Return the [x, y] coordinate for the center point of the cell that contains the specified text.  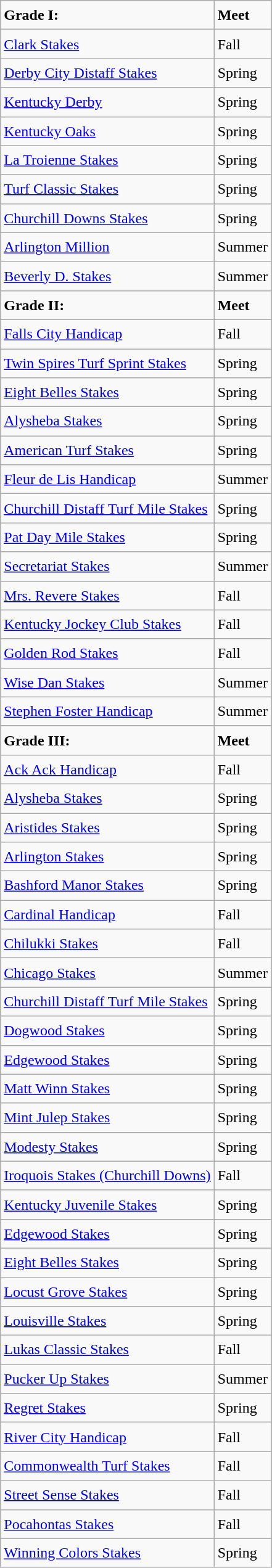
Dogwood Stakes [107, 1031]
Pocahontas Stakes [107, 1524]
Lukas Classic Stakes [107, 1350]
Mrs. Revere Stakes [107, 596]
Winning Colors Stakes [107, 1553]
Cardinal Handicap [107, 915]
Louisville Stakes [107, 1321]
Matt Winn Stakes [107, 1089]
La Troienne Stakes [107, 160]
Arlington Million [107, 247]
Grade III: [107, 740]
River City Handicap [107, 1437]
Chilukki Stakes [107, 943]
Bashford Manor Stakes [107, 885]
Grade II: [107, 305]
Kentucky Oaks [107, 131]
Commonwealth Turf Stakes [107, 1466]
Modesty Stakes [107, 1147]
Secretariat Stakes [107, 566]
Falls City Handicap [107, 334]
Derby City Distaff Stakes [107, 73]
Locust Grove Stakes [107, 1292]
Arlington Stakes [107, 857]
Beverly D. Stakes [107, 276]
Turf Classic Stakes [107, 189]
Regret Stakes [107, 1408]
Churchill Downs Stakes [107, 218]
Pucker Up Stakes [107, 1379]
Wise Dan Stakes [107, 682]
Pat Day Mile Stakes [107, 538]
Aristides Stakes [107, 827]
Twin Spires Turf Sprint Stakes [107, 364]
Fleur de Lis Handicap [107, 480]
Kentucky Jockey Club Stakes [107, 624]
Grade I: [107, 15]
Kentucky Derby [107, 102]
Kentucky Juvenile Stakes [107, 1205]
Clark Stakes [107, 44]
Chicago Stakes [107, 973]
Ack Ack Handicap [107, 770]
American Turf Stakes [107, 450]
Mint Julep Stakes [107, 1117]
Iroquois Stakes (Churchill Downs) [107, 1175]
Golden Rod Stakes [107, 654]
Street Sense Stakes [107, 1495]
Stephen Foster Handicap [107, 712]
